From the cell containing the given text, extract its center point as [X, Y] coordinate. 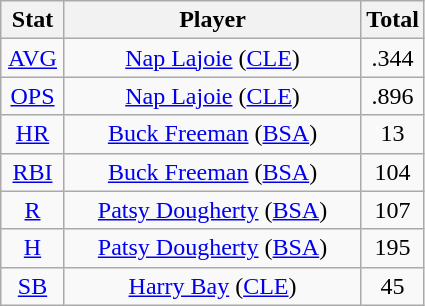
SB [33, 286]
AVG [33, 58]
R [33, 210]
.896 [393, 96]
Total [393, 20]
.344 [393, 58]
Player [212, 20]
107 [393, 210]
H [33, 248]
104 [393, 172]
Stat [33, 20]
195 [393, 248]
OPS [33, 96]
HR [33, 134]
Harry Bay (CLE) [212, 286]
13 [393, 134]
RBI [33, 172]
45 [393, 286]
